Find where the given text appears and provide that cell's center as [X, Y] coordinate. 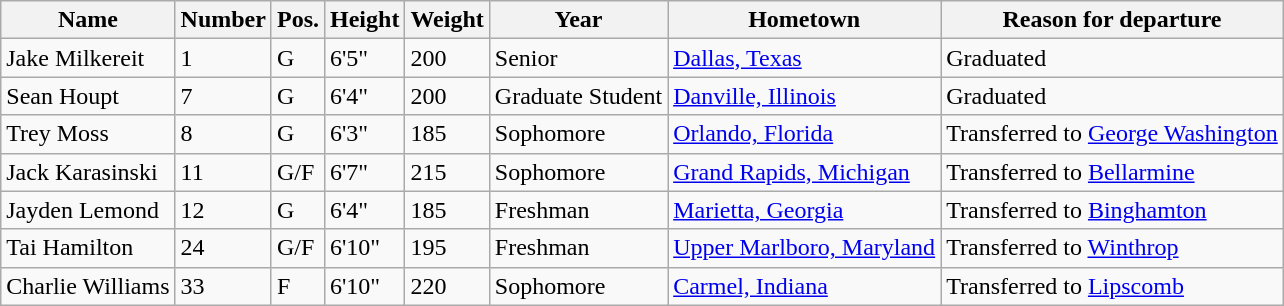
Jayden Lemond [88, 210]
Sean Houpt [88, 96]
7 [223, 96]
6'5" [365, 58]
24 [223, 248]
Marietta, Georgia [804, 210]
Height [365, 20]
Tai Hamilton [88, 248]
6'7" [365, 172]
6'3" [365, 134]
Year [578, 20]
Transferred to Binghamton [1112, 210]
8 [223, 134]
Orlando, Florida [804, 134]
Number [223, 20]
Trey Moss [88, 134]
Upper Marlboro, Maryland [804, 248]
33 [223, 286]
Charlie Williams [88, 286]
Senior [578, 58]
Pos. [298, 20]
Reason for departure [1112, 20]
Danville, Illinois [804, 96]
Transferred to Lipscomb [1112, 286]
Weight [447, 20]
195 [447, 248]
Transferred to Winthrop [1112, 248]
F [298, 286]
Transferred to George Washington [1112, 134]
Grand Rapids, Michigan [804, 172]
220 [447, 286]
Dallas, Texas [804, 58]
Graduate Student [578, 96]
1 [223, 58]
Transferred to Bellarmine [1112, 172]
215 [447, 172]
Name [88, 20]
12 [223, 210]
Jack Karasinski [88, 172]
Jake Milkereit [88, 58]
Hometown [804, 20]
11 [223, 172]
Carmel, Indiana [804, 286]
